Scan for the cell matching the given text and deliver its (x, y) coordinate at center. 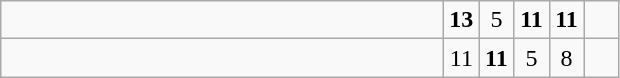
8 (566, 58)
13 (462, 20)
